For the text-containing cell, return its midpoint in [X, Y] coordinate format. 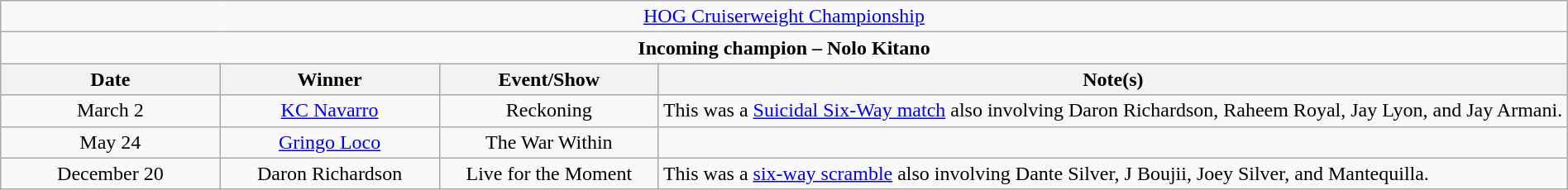
Incoming champion – Nolo Kitano [784, 48]
HOG Cruiserweight Championship [784, 17]
Note(s) [1113, 79]
Live for the Moment [549, 173]
This was a Suicidal Six-Way match also involving Daron Richardson, Raheem Royal, Jay Lyon, and Jay Armani. [1113, 111]
Reckoning [549, 111]
December 20 [111, 173]
Date [111, 79]
May 24 [111, 142]
Winner [329, 79]
This was a six-way scramble also involving Dante Silver, J Boujii, Joey Silver, and Mantequilla. [1113, 173]
The War Within [549, 142]
KC Navarro [329, 111]
Gringo Loco [329, 142]
March 2 [111, 111]
Daron Richardson [329, 173]
Event/Show [549, 79]
